Detect which cell encompasses the target text, then output its (X, Y) center coordinate. 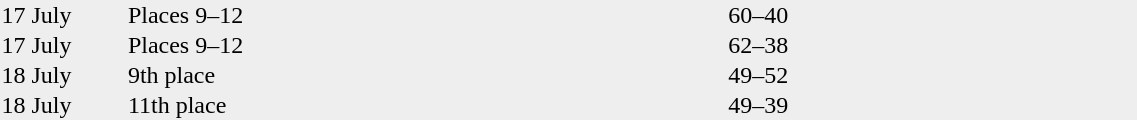
9th place (252, 75)
11th place (252, 105)
49–39 (758, 105)
49–52 (758, 75)
60–40 (758, 15)
62–38 (758, 45)
